Determine the [x, y] coordinate at the center of the cell enclosing the given text.  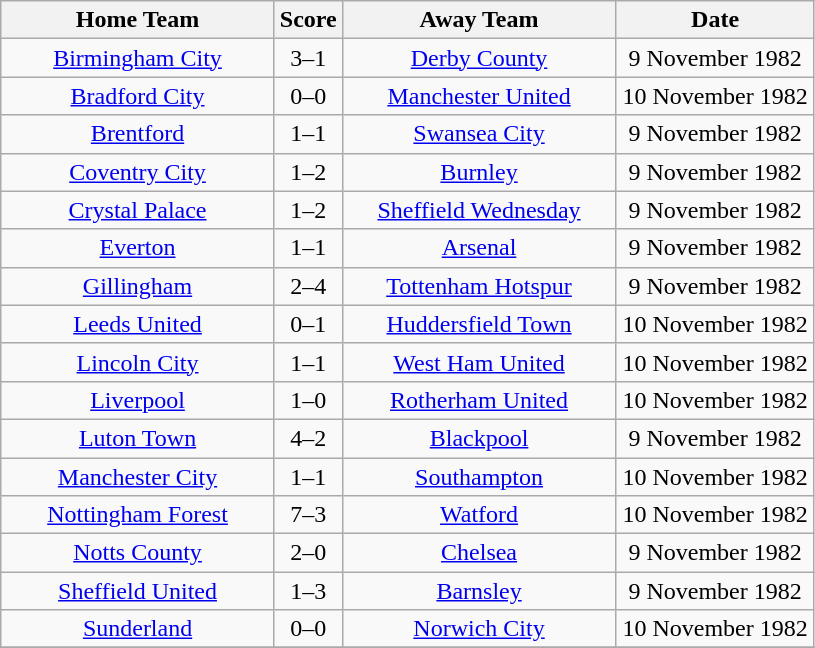
Derby County [479, 58]
3–1 [308, 58]
1–3 [308, 591]
7–3 [308, 515]
Bradford City [138, 96]
Sheffield Wednesday [479, 210]
Luton Town [138, 438]
Burnley [479, 172]
Norwich City [479, 629]
Gillingham [138, 286]
Arsenal [479, 248]
Watford [479, 515]
Crystal Palace [138, 210]
0–1 [308, 324]
Nottingham Forest [138, 515]
Birmingham City [138, 58]
4–2 [308, 438]
Coventry City [138, 172]
Manchester City [138, 477]
Leeds United [138, 324]
Swansea City [479, 134]
Everton [138, 248]
Notts County [138, 553]
Tottenham Hotspur [479, 286]
Manchester United [479, 96]
Home Team [138, 20]
Chelsea [479, 553]
Away Team [479, 20]
Sunderland [138, 629]
Lincoln City [138, 362]
West Ham United [479, 362]
2–4 [308, 286]
Huddersfield Town [479, 324]
Blackpool [479, 438]
Sheffield United [138, 591]
Southampton [479, 477]
1–0 [308, 400]
2–0 [308, 553]
Barnsley [479, 591]
Date [716, 20]
Brentford [138, 134]
Rotherham United [479, 400]
Score [308, 20]
Liverpool [138, 400]
